For the text-containing cell, return its midpoint in [X, Y] coordinate format. 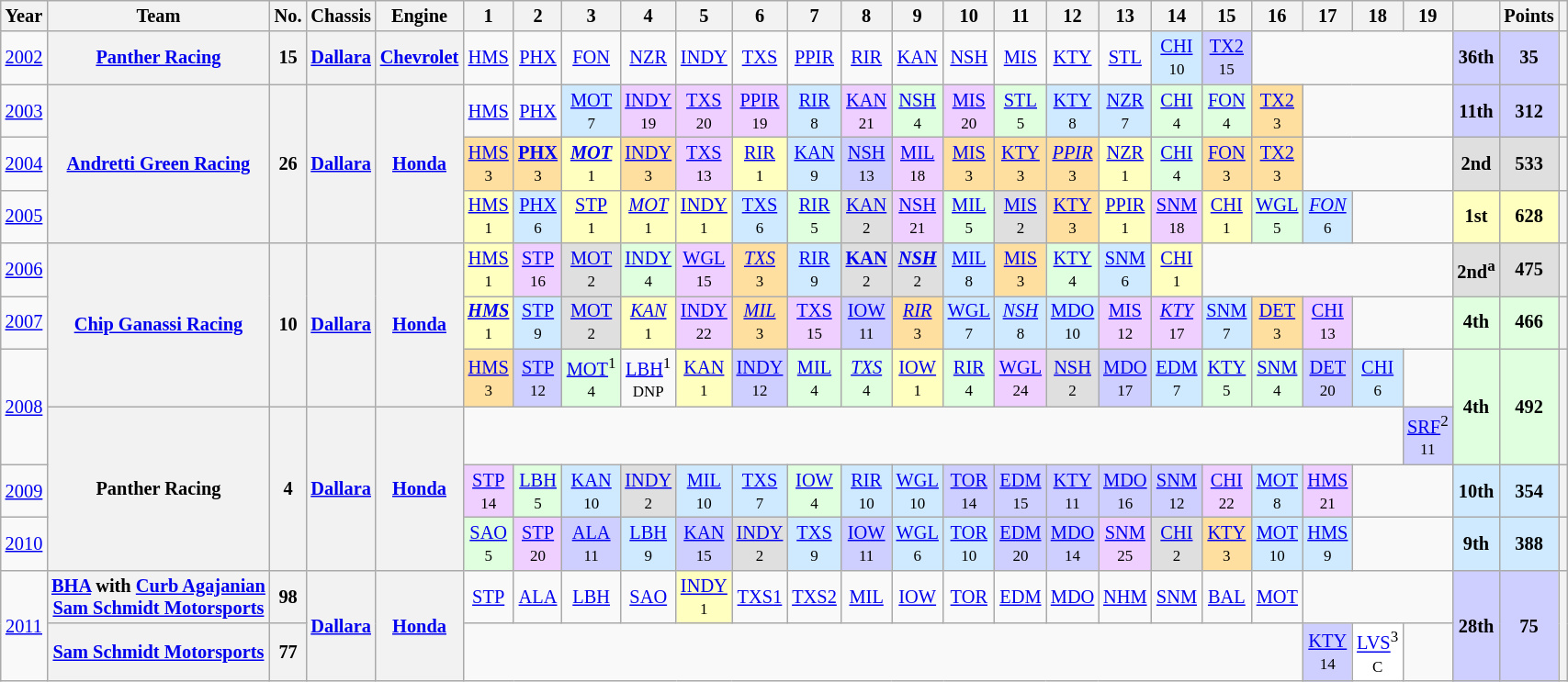
Points [1529, 16]
75 [1529, 626]
STP16 [538, 270]
KTY5 [1226, 378]
2002 [24, 58]
STP1 [592, 217]
PPIR3 [1073, 163]
MOT7 [592, 111]
WGL10 [918, 491]
6 [761, 16]
CHI13 [1327, 322]
IOW1 [918, 378]
TXS1 [761, 597]
KAN9 [814, 163]
LVS3C [1378, 652]
14 [1176, 16]
19 [1427, 16]
SAO [649, 597]
MIS12 [1124, 322]
WGL6 [918, 544]
TXS6 [761, 217]
FON6 [1327, 217]
INDY19 [649, 111]
EDM [1021, 597]
STP20 [538, 544]
CHI22 [1226, 491]
IOW4 [814, 491]
TXS7 [761, 491]
TX215 [1226, 58]
NZR [649, 58]
12 [1073, 16]
26 [288, 163]
RIR [867, 58]
2007 [24, 322]
MDO [1073, 597]
RIR4 [969, 378]
TXS4 [867, 378]
388 [1529, 544]
TOR14 [969, 491]
EDM7 [1176, 378]
2009 [24, 491]
ALA11 [592, 544]
SAO5 [489, 544]
RIR8 [814, 111]
TXS3 [761, 270]
HMS9 [1327, 544]
TXS2 [814, 597]
Chevrolet [419, 58]
SNM4 [1277, 378]
KAN15 [704, 544]
MDO17 [1124, 378]
Andretti Green Racing [158, 163]
MIS [1021, 58]
ALA [538, 597]
475 [1529, 270]
MOT8 [1277, 491]
35 [1529, 58]
18 [1378, 16]
KTY4 [1073, 270]
MDO14 [1073, 544]
PPIR19 [761, 111]
2011 [24, 626]
TXS13 [704, 163]
KTY8 [1073, 111]
Engine [419, 16]
2005 [24, 217]
312 [1529, 111]
KAN21 [867, 111]
DET20 [1327, 378]
MIS20 [969, 111]
MOT [1277, 597]
EDM20 [1021, 544]
SNM6 [1124, 270]
9 [918, 16]
Year [24, 16]
7 [814, 16]
CHI2 [1176, 544]
CHI10 [1176, 58]
77 [288, 652]
MIL4 [814, 378]
2 [538, 16]
BAL [1226, 597]
TOR [969, 597]
2008 [24, 407]
533 [1529, 163]
10th [1475, 491]
TXS15 [814, 322]
SNM25 [1124, 544]
2nd [1475, 163]
INDY4 [649, 270]
SNM18 [1176, 217]
NSH21 [918, 217]
STL5 [1021, 111]
RIR5 [814, 217]
MIL3 [761, 322]
1 [489, 16]
NSH [969, 58]
Team [158, 16]
KAN10 [592, 491]
5 [704, 16]
LBH1DNP [649, 378]
NSH8 [1021, 322]
8 [867, 16]
SRF211 [1427, 435]
PPIR1 [1124, 217]
MIL [867, 597]
MDO10 [1073, 322]
MIL18 [918, 163]
NSH4 [918, 111]
RIR3 [918, 322]
2006 [24, 270]
BHA with Curb AgajanianSam Schmidt Motorsports [158, 597]
STP [489, 597]
2004 [24, 163]
STP12 [538, 378]
STP9 [538, 322]
KTY17 [1176, 322]
EDM15 [1021, 491]
11 [1021, 16]
NSH13 [867, 163]
2nda [1475, 270]
DET3 [1277, 322]
SNM7 [1226, 322]
WGL5 [1277, 217]
KAN [918, 58]
98 [288, 597]
PHX3 [538, 163]
RIR1 [761, 163]
492 [1529, 407]
MIS2 [1021, 217]
NZR1 [1124, 163]
PPIR [814, 58]
TOR10 [969, 544]
TXS20 [704, 111]
STL [1124, 58]
16 [1277, 16]
2010 [24, 544]
13 [1124, 16]
INDY3 [649, 163]
TXS9 [814, 544]
FON4 [1226, 111]
36th [1475, 58]
466 [1529, 322]
WGL24 [1021, 378]
2003 [24, 111]
SNM [1176, 597]
WGL7 [969, 322]
KTY11 [1073, 491]
Chip Ganassi Racing [158, 325]
Sam Schmidt Motorsports [158, 652]
MIL10 [704, 491]
HMS21 [1327, 491]
9th [1475, 544]
11th [1475, 111]
MIL8 [969, 270]
MDO16 [1124, 491]
MIL5 [969, 217]
KTY14 [1327, 652]
KTY [1073, 58]
TXS [761, 58]
SNM12 [1176, 491]
INDY22 [704, 322]
354 [1529, 491]
LBH5 [538, 491]
IOW [918, 597]
RIR9 [814, 270]
17 [1327, 16]
FON3 [1226, 163]
CHI6 [1378, 378]
28th [1475, 626]
STP14 [489, 491]
Chassis [340, 16]
628 [1529, 217]
WGL15 [704, 270]
LBH [592, 597]
INDY12 [761, 378]
FON [592, 58]
NZR7 [1124, 111]
No. [288, 16]
RIR10 [867, 491]
3 [592, 16]
NHM [1124, 597]
INDY [704, 58]
1st [1475, 217]
LBH9 [649, 544]
PHX6 [538, 217]
MOT10 [1277, 544]
MOT14 [592, 378]
